Return the [X, Y] coordinate for the center point of the cell that contains the specified text.  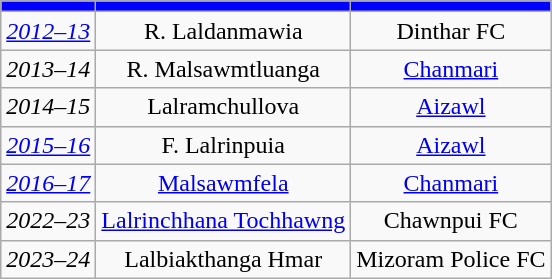
2016–17 [48, 183]
2014–15 [48, 107]
Mizoram Police FC [451, 259]
F. Lalrinpuia [224, 145]
2022–23 [48, 221]
Lalbiakthanga Hmar [224, 259]
Lalramchullova [224, 107]
Malsawmfela [224, 183]
Lalrinchhana Tochhawng [224, 221]
R. Malsawmtluanga [224, 69]
R. Laldanmawia [224, 31]
Dinthar FC [451, 31]
2023–24 [48, 259]
2013–14 [48, 69]
2012–13 [48, 31]
2015–16 [48, 145]
Chawnpui FC [451, 221]
